Determine the (x, y) coordinate at the center of the cell enclosing the given text.  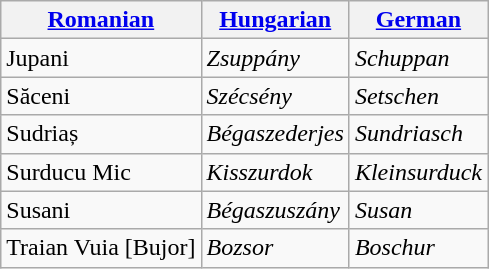
Săceni (101, 96)
German (418, 20)
Setschen (418, 96)
Bozsor (275, 248)
Boschur (418, 248)
Traian Vuia [Bujor] (101, 248)
Hungarian (275, 20)
Kleinsurduck (418, 172)
Susan (418, 210)
Schuppan (418, 58)
Szécsény (275, 96)
Zsuppány (275, 58)
Sundriasch (418, 134)
Surducu Mic (101, 172)
Jupani (101, 58)
Sudriaș (101, 134)
Bégaszederjes (275, 134)
Bégaszuszány (275, 210)
Romanian (101, 20)
Susani (101, 210)
Kisszurdok (275, 172)
